Provide the (x, y) coordinate of the cell's center where the given text is located.  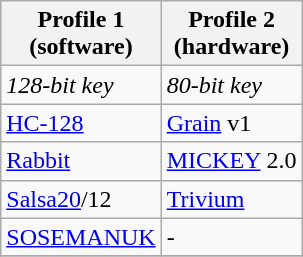
Trivium (232, 199)
Profile 1 (software) (81, 34)
Grain v1 (232, 123)
HC-128 (81, 123)
Profile 2 (hardware) (232, 34)
- (232, 237)
SOSEMANUK (81, 237)
128-bit key (81, 85)
MICKEY 2.0 (232, 161)
80-bit key (232, 85)
Rabbit (81, 161)
Salsa20/12 (81, 199)
